Provide the (X, Y) coordinate of the cell's center where the given text is located.  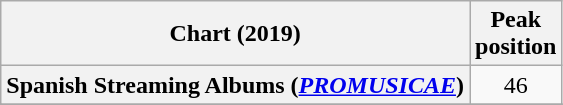
Spanish Streaming Albums (PROMUSICAE) (236, 85)
46 (516, 85)
Peakposition (516, 34)
Chart (2019) (236, 34)
